Provide the (X, Y) coordinate of the cell's center where the given text is located.  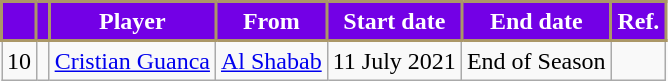
Start date (394, 22)
Ref. (638, 22)
11 July 2021 (394, 60)
End date (536, 22)
Cristian Guanca (132, 60)
10 (20, 60)
End of Season (536, 60)
From (271, 22)
Al Shabab (271, 60)
Player (132, 22)
